Capture the cell that displays the provided text and extract its (x, y) central coordinate. 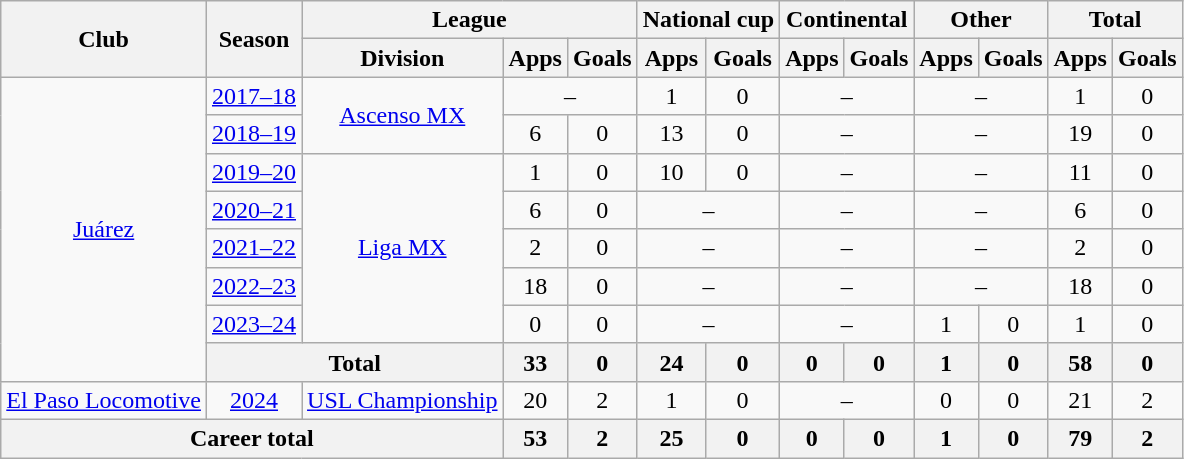
10 (671, 172)
24 (671, 362)
33 (535, 362)
League (470, 20)
National cup (708, 20)
2019–20 (254, 172)
2023–24 (254, 324)
Other (981, 20)
2024 (254, 400)
USL Championship (403, 400)
13 (671, 134)
53 (535, 438)
Season (254, 39)
58 (1080, 362)
Career total (252, 438)
Club (104, 39)
21 (1080, 400)
2017–18 (254, 96)
El Paso Locomotive (104, 400)
Division (403, 58)
2022–23 (254, 286)
11 (1080, 172)
79 (1080, 438)
19 (1080, 134)
2020–21 (254, 210)
2018–19 (254, 134)
Liga MX (403, 248)
25 (671, 438)
Juárez (104, 229)
2021–22 (254, 248)
20 (535, 400)
Ascenso MX (403, 115)
Continental (847, 20)
